Search for the cell housing the specified text and yield its [X, Y] center coordinate. 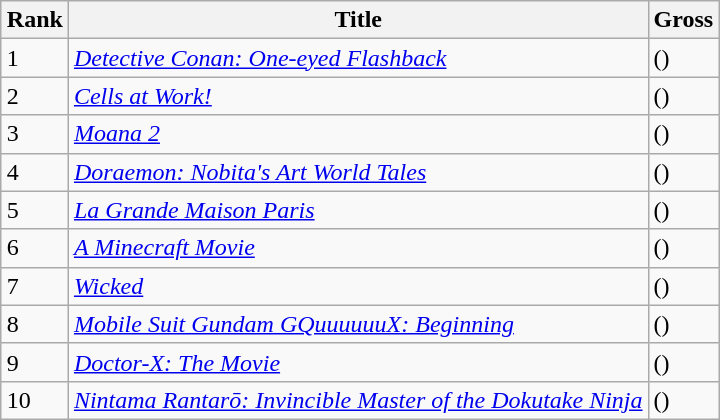
Doctor-X: The Movie [358, 362]
4 [34, 172]
A Minecraft Movie [358, 248]
Wicked [358, 286]
3 [34, 134]
La Grande Maison Paris [358, 210]
5 [34, 210]
Title [358, 20]
Moana 2 [358, 134]
2 [34, 96]
Rank [34, 20]
Gross [684, 20]
7 [34, 286]
Cells at Work! [358, 96]
8 [34, 324]
9 [34, 362]
Nintama Rantarō: Invincible Master of the Dokutake Ninja [358, 400]
Mobile Suit Gundam GQuuuuuuX: Beginning [358, 324]
1 [34, 58]
10 [34, 400]
Doraemon: Nobita's Art World Tales [358, 172]
Detective Conan: One-eyed Flashback [358, 58]
6 [34, 248]
